For the text-containing cell, return its midpoint in (X, Y) coordinate format. 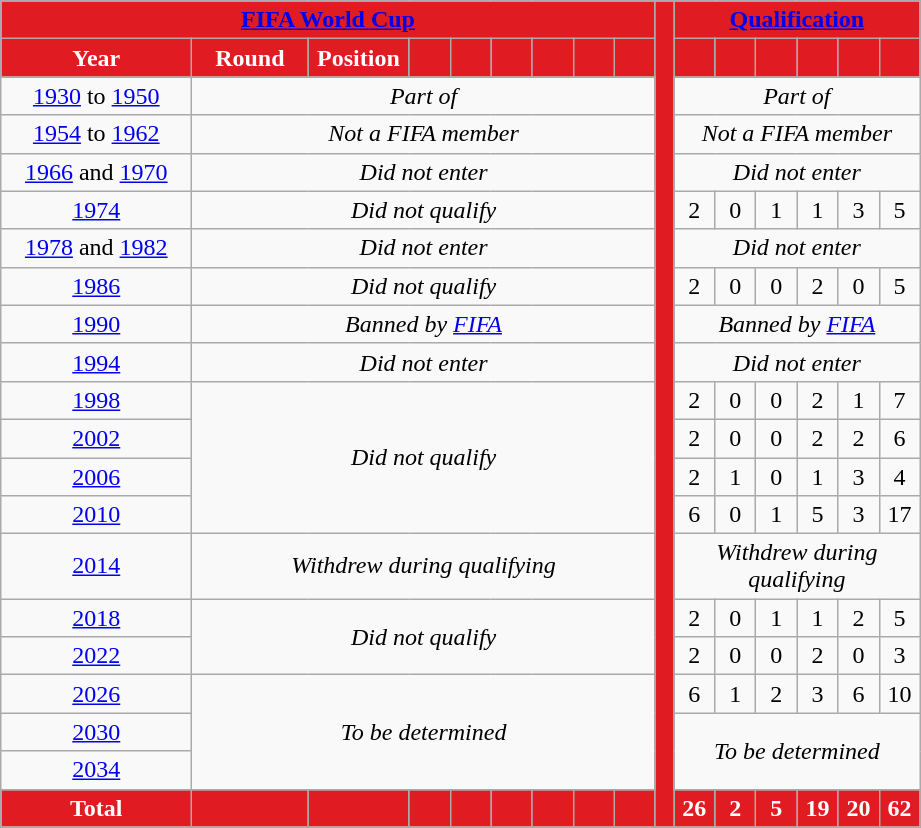
2014 (96, 566)
4 (900, 477)
1978 and 1982 (96, 248)
7 (900, 400)
17 (900, 515)
1994 (96, 362)
Year (96, 58)
Round (250, 58)
1998 (96, 400)
FIFA World Cup (328, 20)
19 (818, 808)
Position (358, 58)
2030 (96, 732)
2002 (96, 438)
2026 (96, 694)
2006 (96, 477)
10 (900, 694)
1990 (96, 324)
Total (96, 808)
62 (900, 808)
2022 (96, 656)
26 (694, 808)
1966 and 1970 (96, 172)
20 (858, 808)
1954 to 1962 (96, 134)
2010 (96, 515)
Qualification (797, 20)
1974 (96, 210)
1986 (96, 286)
1930 to 1950 (96, 96)
2018 (96, 618)
2034 (96, 770)
